Find where the given text appears and provide that cell's center as (x, y) coordinate. 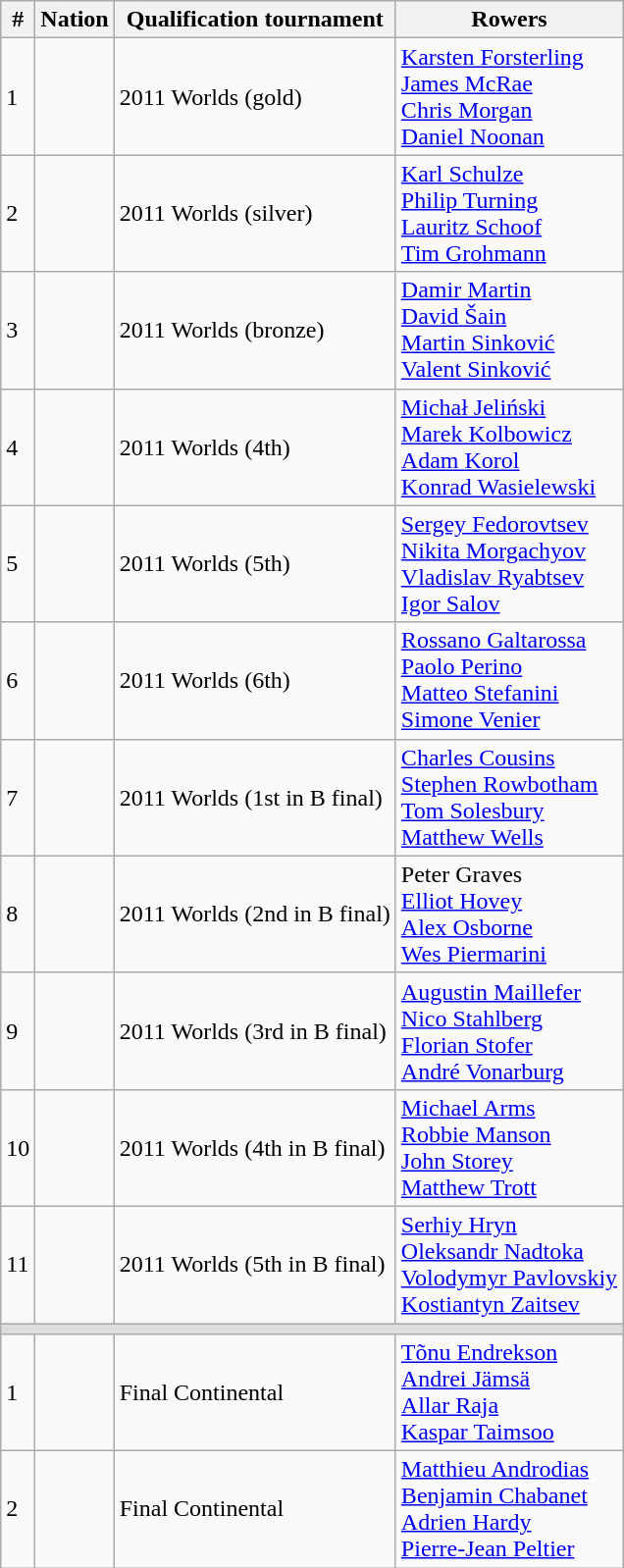
8 (18, 915)
# (18, 20)
Nation (75, 20)
Qualification tournament (255, 20)
Serhiy HrynOleksandr NadtokaVolodymyr PavlovskiyKostiantyn Zaitsev (508, 1264)
2011 Worlds (5th) (255, 563)
9 (18, 1030)
Charles CousinsStephen RowbothamTom SolesburyMatthew Wells (508, 797)
Tõnu EndreksonAndrei JämsäAllar RajaKaspar Taimsoo (508, 1393)
2011 Worlds (4th in B final) (255, 1148)
Michael ArmsRobbie MansonJohn StoreyMatthew Trott (508, 1148)
10 (18, 1148)
Damir MartinDavid ŠainMartin SinkovićValent Sinković (508, 330)
2011 Worlds (silver) (255, 214)
3 (18, 330)
2011 Worlds (4th) (255, 447)
2011 Worlds (gold) (255, 96)
Michał JelińskiMarek KolbowiczAdam KorolKonrad Wasielewski (508, 447)
2011 Worlds (6th) (255, 681)
7 (18, 797)
2011 Worlds (1st in B final) (255, 797)
Matthieu AndrodiasBenjamin ChabanetAdrien HardyPierre-Jean Peltier (508, 1509)
2011 Worlds (bronze) (255, 330)
2011 Worlds (5th in B final) (255, 1264)
Augustin MailleferNico StahlbergFlorian StoferAndré Vonarburg (508, 1030)
Rossano GaltarossaPaolo PerinoMatteo StefaniniSimone Venier (508, 681)
2011 Worlds (3rd in B final) (255, 1030)
11 (18, 1264)
Sergey FedorovtsevNikita MorgachyovVladislav RyabtsevIgor Salov (508, 563)
5 (18, 563)
Karsten ForsterlingJames McRaeChris MorganDaniel Noonan (508, 96)
Karl SchulzePhilip TurningLauritz SchoofTim Grohmann (508, 214)
2011 Worlds (2nd in B final) (255, 915)
6 (18, 681)
Peter GravesElliot HoveyAlex OsborneWes Piermarini (508, 915)
Rowers (508, 20)
4 (18, 447)
